For the text-containing cell, return its midpoint in (x, y) coordinate format. 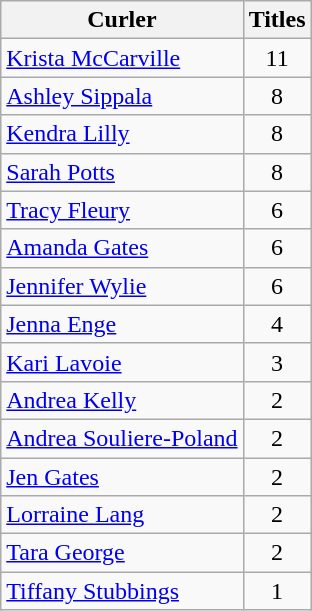
Andrea Kelly (122, 400)
Amanda Gates (122, 248)
Andrea Souliere-Poland (122, 438)
Tiffany Stubbings (122, 591)
Kari Lavoie (122, 362)
Krista McCarville (122, 58)
3 (277, 362)
Tara George (122, 553)
Kendra Lilly (122, 134)
Jen Gates (122, 477)
Tracy Fleury (122, 210)
Ashley Sippala (122, 96)
11 (277, 58)
Sarah Potts (122, 172)
Jennifer Wylie (122, 286)
Titles (277, 20)
1 (277, 591)
Jenna Enge (122, 324)
4 (277, 324)
Curler (122, 20)
Lorraine Lang (122, 515)
